Scan for the cell matching the given text and deliver its [x, y] coordinate at center. 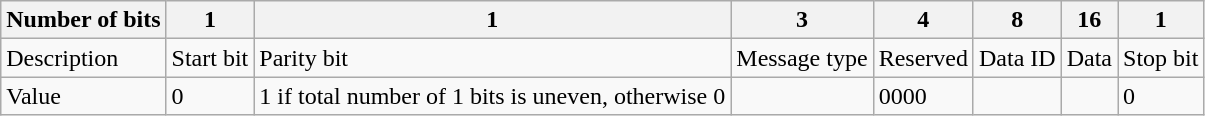
16 [1089, 20]
Number of bits [84, 20]
Description [84, 58]
Reserved [923, 58]
Message type [802, 58]
3 [802, 20]
Value [84, 96]
0000 [923, 96]
Parity bit [492, 58]
1 if total number of 1 bits is uneven, otherwise 0 [492, 96]
Data ID [1017, 58]
8 [1017, 20]
Data [1089, 58]
Stop bit [1161, 58]
4 [923, 20]
Start bit [210, 58]
